Detect which cell encompasses the target text, then output its (X, Y) center coordinate. 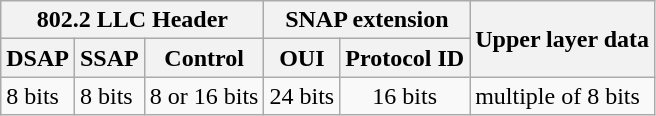
DSAP (38, 58)
SSAP (109, 58)
OUI (302, 58)
24 bits (302, 96)
802.2 LLC Header (132, 20)
Control (204, 58)
Protocol ID (405, 58)
multiple of 8 bits (562, 96)
SNAP extension (367, 20)
Upper layer data (562, 39)
8 or 16 bits (204, 96)
16 bits (405, 96)
